Locate the cell with the specified text and output its (X, Y) center coordinate. 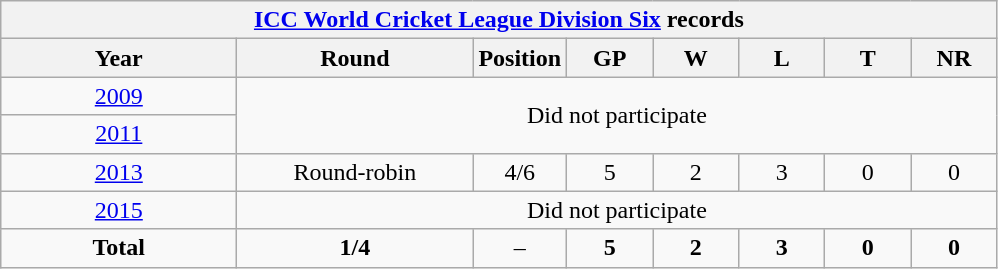
GP (610, 58)
NR (954, 58)
L (782, 58)
Position (520, 58)
Round (355, 58)
4/6 (520, 172)
Total (119, 248)
Round-robin (355, 172)
ICC World Cricket League Division Six records (499, 20)
2009 (119, 96)
1/4 (355, 248)
W (696, 58)
Year (119, 58)
2013 (119, 172)
2011 (119, 134)
T (868, 58)
– (520, 248)
2015 (119, 210)
